Detect which cell encompasses the target text, then output its [X, Y] center coordinate. 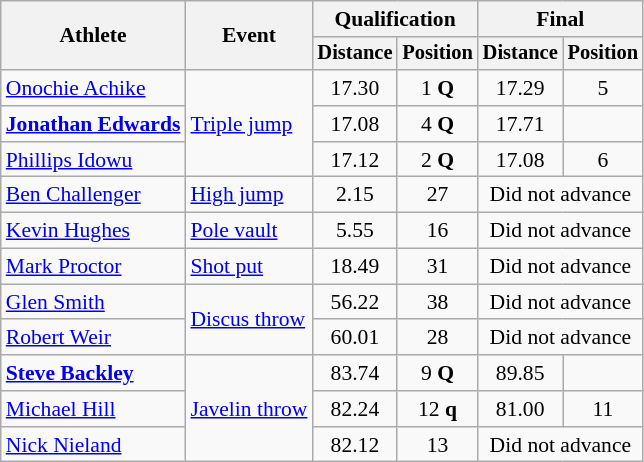
31 [437, 267]
89.85 [520, 373]
Jonathan Edwards [94, 124]
Robert Weir [94, 338]
28 [437, 338]
Athlete [94, 36]
1 Q [437, 88]
Steve Backley [94, 373]
Final [560, 19]
2.15 [354, 195]
Michael Hill [94, 409]
81.00 [520, 409]
27 [437, 195]
2 Q [437, 160]
11 [603, 409]
Ben Challenger [94, 195]
Onochie Achike [94, 88]
56.22 [354, 302]
82.24 [354, 409]
Discus throw [248, 320]
Kevin Hughes [94, 231]
Shot put [248, 267]
17.71 [520, 124]
18.49 [354, 267]
Triple jump [248, 124]
5.55 [354, 231]
Mark Proctor [94, 267]
Qualification [394, 19]
9 Q [437, 373]
Javelin throw [248, 408]
16 [437, 231]
5 [603, 88]
38 [437, 302]
17.29 [520, 88]
60.01 [354, 338]
High jump [248, 195]
Event [248, 36]
12 q [437, 409]
17.12 [354, 160]
17.30 [354, 88]
6 [603, 160]
Pole vault [248, 231]
Phillips Idowu [94, 160]
4 Q [437, 124]
83.74 [354, 373]
Glen Smith [94, 302]
